Locate the cell with the specified text and output its (x, y) center coordinate. 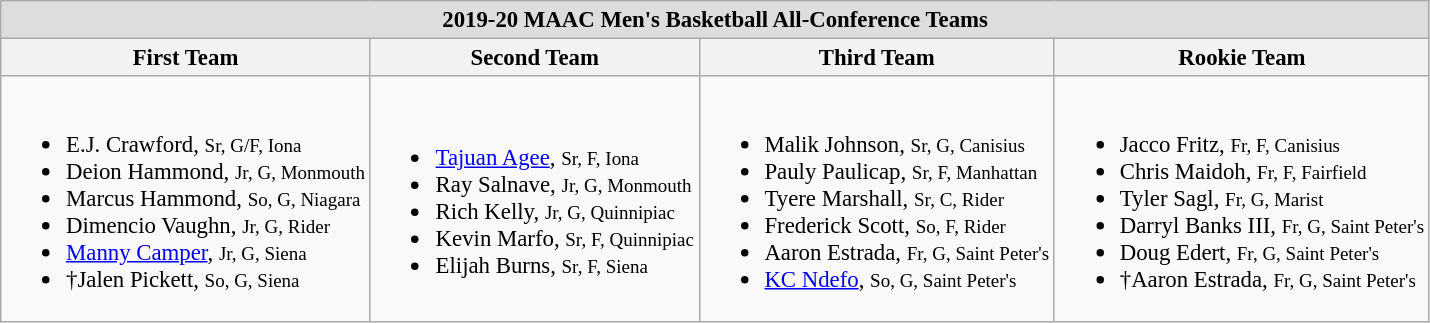
Second Team (534, 58)
First Team (186, 58)
Tajuan Agee, Sr, F, IonaRay Salnave, Jr, G, MonmouthRich Kelly, Jr, G, QuinnipiacKevin Marfo, Sr, F, QuinnipiacElijah Burns, Sr, F, Siena (534, 198)
2019-20 MAAC Men's Basketball All-Conference Teams (716, 20)
Rookie Team (1242, 58)
Third Team (876, 58)
